Determine the (X, Y) coordinate at the center of the cell enclosing the given text.  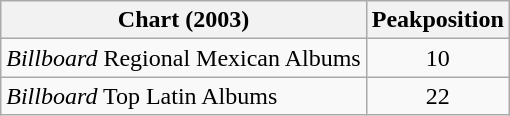
10 (438, 58)
Billboard Regional Mexican Albums (184, 58)
Billboard Top Latin Albums (184, 96)
22 (438, 96)
Chart (2003) (184, 20)
Peakposition (438, 20)
